Extract the [X, Y] coordinate from the center of the cell holding the provided text.  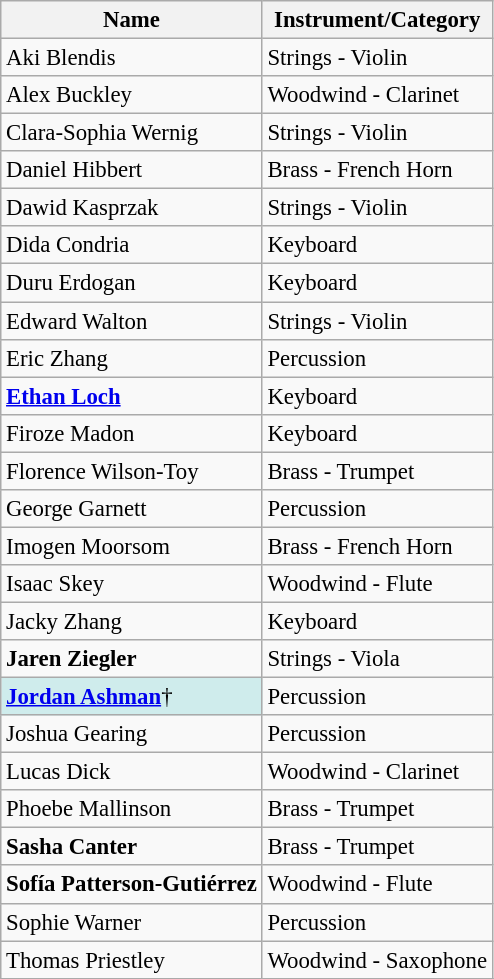
Clara-Sophia Wernig [132, 133]
George Garnett [132, 509]
Imogen Moorsom [132, 546]
Florence Wilson-Toy [132, 471]
Eric Zhang [132, 358]
Strings - Viola [377, 659]
Instrument/Category [377, 20]
Firoze Madon [132, 433]
Dida Condria [132, 245]
Joshua Gearing [132, 734]
Lucas Dick [132, 772]
Edward Walton [132, 321]
Daniel Hibbert [132, 170]
Thomas Priestley [132, 960]
Woodwind - Saxophone [377, 960]
Jordan Ashman† [132, 697]
Phoebe Mallinson [132, 809]
Ethan Loch [132, 396]
Aki Blendis [132, 58]
Dawid Kasprzak [132, 208]
Alex Buckley [132, 95]
Jaren Ziegler [132, 659]
Sofía Patterson-Gutiérrez [132, 885]
Name [132, 20]
Jacky Zhang [132, 621]
Sophie Warner [132, 922]
Sasha Canter [132, 847]
Duru Erdogan [132, 283]
Isaac Skey [132, 584]
